Capture the cell that displays the provided text and extract its (X, Y) central coordinate. 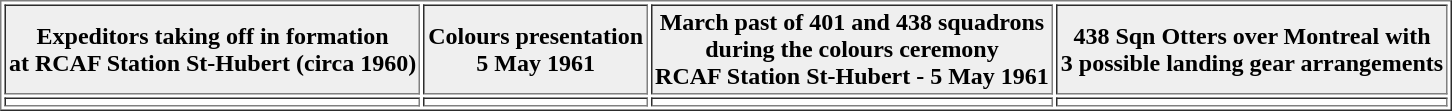
Colours presentation5 May 1961 (536, 49)
March past of 401 and 438 squadronsduring the colours ceremonyRCAF Station St-Hubert - 5 May 1961 (852, 49)
438 Sqn Otters over Montreal with3 possible landing gear arrangements (1252, 49)
Expeditors taking off in formationat RCAF Station St-Hubert (circa 1960) (212, 49)
